Output the (x, y) coordinate of the center of the cell containing the given text.  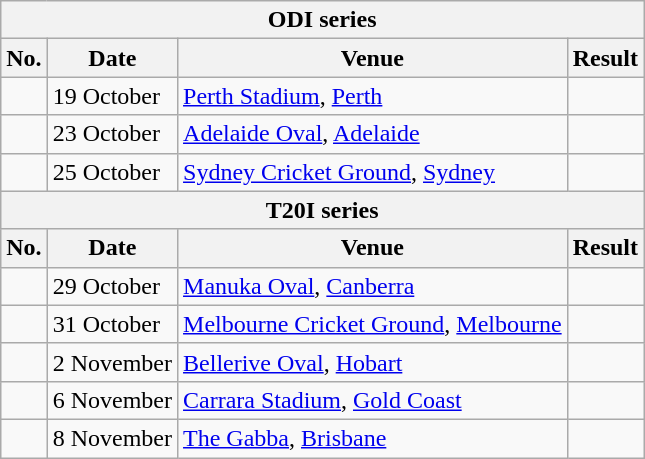
8 November (112, 438)
T20I series (322, 210)
Carrara Stadium, Gold Coast (373, 400)
The Gabba, Brisbane (373, 438)
31 October (112, 324)
Perth Stadium, Perth (373, 96)
25 October (112, 172)
Bellerive Oval, Hobart (373, 362)
2 November (112, 362)
ODI series (322, 20)
29 October (112, 286)
23 October (112, 134)
Manuka Oval, Canberra (373, 286)
Adelaide Oval, Adelaide (373, 134)
19 October (112, 96)
Sydney Cricket Ground, Sydney (373, 172)
Melbourne Cricket Ground, Melbourne (373, 324)
6 November (112, 400)
